Extract the [x, y] coordinate from the center of the cell holding the provided text.  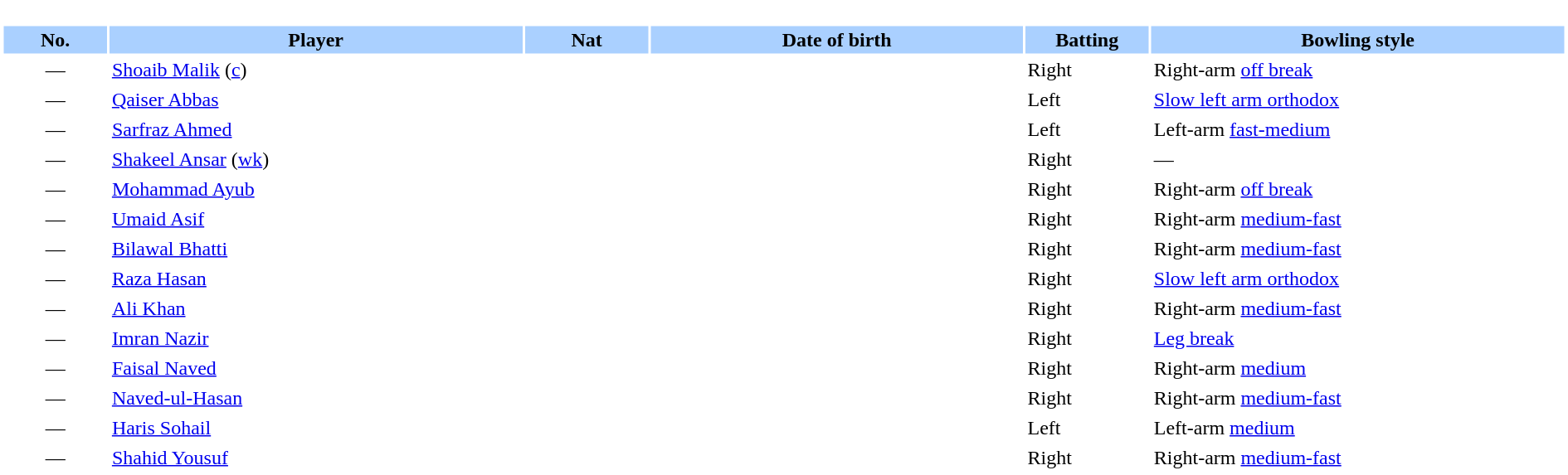
Raza Hasan [316, 279]
Haris Sohail [316, 428]
No. [55, 40]
Left-arm fast-medium [1358, 129]
Mohammad Ayub [316, 189]
Shakeel Ansar (wk) [316, 159]
Shoaib Malik (c) [316, 70]
Batting [1087, 40]
Nat [586, 40]
Bilawal Bhatti [316, 249]
Date of birth [837, 40]
Imran Nazir [316, 338]
Player [316, 40]
Shahid Yousuf [316, 458]
Faisal Naved [316, 368]
Bowling style [1358, 40]
Left-arm medium [1358, 428]
Ali Khan [316, 308]
Right-arm medium [1358, 368]
Qaiser Abbas [316, 99]
Leg break [1358, 338]
Naved-ul-Hasan [316, 398]
Umaid Asif [316, 219]
Sarfraz Ahmed [316, 129]
